Scan for the cell matching the given text and deliver its (x, y) coordinate at center. 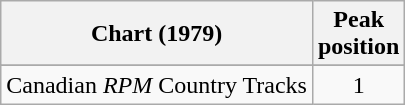
Peakposition (358, 34)
Canadian RPM Country Tracks (157, 85)
1 (358, 85)
Chart (1979) (157, 34)
